Capture the cell that displays the provided text and extract its [x, y] central coordinate. 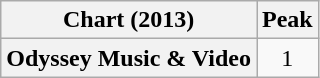
Odyssey Music & Video [129, 58]
Peak [287, 20]
1 [287, 58]
Chart (2013) [129, 20]
